Search for the cell housing the specified text and yield its [X, Y] center coordinate. 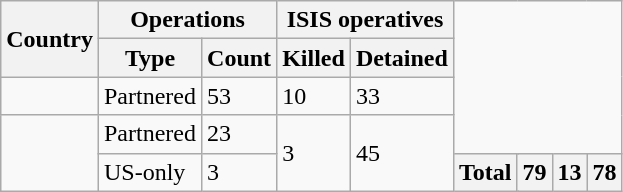
33 [402, 96]
US-only [150, 172]
79 [534, 172]
78 [604, 172]
Count [240, 58]
Country [50, 39]
Type [150, 58]
ISIS operatives [366, 20]
Killed [314, 58]
13 [570, 172]
45 [402, 153]
Total [485, 172]
53 [240, 96]
Operations [187, 20]
Detained [402, 58]
10 [314, 96]
23 [240, 134]
